Scan for the cell matching the given text and deliver its (X, Y) coordinate at center. 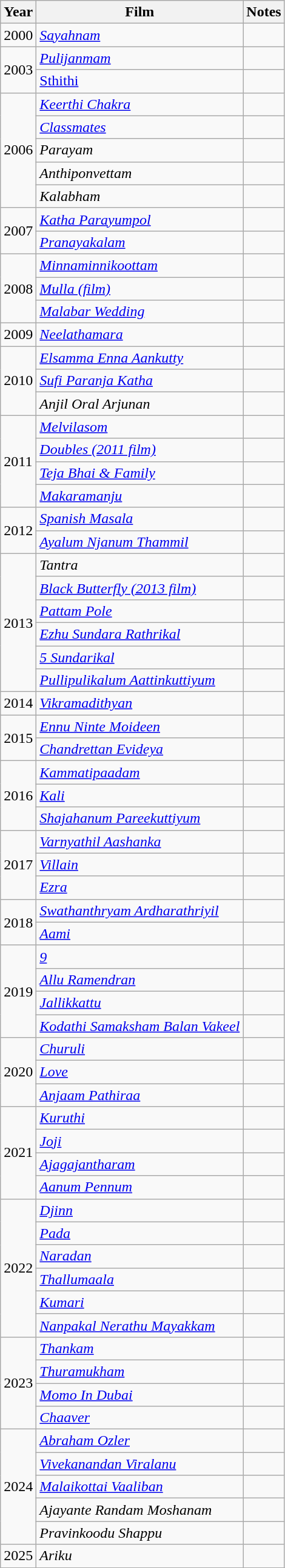
Varnyathil Aashanka (139, 842)
9 (139, 957)
2016 (18, 796)
Film (139, 12)
Abraham Ozler (139, 1441)
Sufi Paranja Katha (139, 381)
Thankam (139, 1348)
2023 (18, 1383)
Kodathi Samaksham Balan Vakeel (139, 1026)
Djinn (139, 1210)
Year (18, 12)
Malaikottai Vaaliban (139, 1487)
Thallumaala (139, 1279)
Joji (139, 1141)
Kalabham (139, 196)
Katha Parayumpol (139, 219)
2020 (18, 1072)
Malabar Wedding (139, 312)
Jallikkattu (139, 1003)
Naradan (139, 1256)
2008 (18, 288)
Vikramadithyan (139, 703)
Pullipulikalum Aattinkuttiyum (139, 680)
Classmates (139, 127)
Chaaver (139, 1418)
Ajayante Randam Moshanam (139, 1510)
Chandrettan Evideya (139, 749)
Doubles (2011 film) (139, 450)
Ezra (139, 888)
Notes (264, 12)
Love (139, 1072)
2024 (18, 1487)
Aami (139, 934)
2003 (18, 70)
Swathanthryam Ardharathriyil (139, 911)
2022 (18, 1268)
Allu Ramendran (139, 980)
Momo In Dubai (139, 1394)
2015 (18, 738)
Thuramukham (139, 1371)
Teja Bhai & Family (139, 473)
Melvilasom (139, 427)
2014 (18, 703)
2006 (18, 150)
Nanpakal Nerathu Mayakkam (139, 1325)
Spanish Masala (139, 519)
2007 (18, 231)
Pulijanmam (139, 58)
2021 (18, 1153)
Keerthi Chakra (139, 104)
Kumari (139, 1302)
2011 (18, 461)
Anjaam Pathiraa (139, 1095)
Makaramanju (139, 496)
Churuli (139, 1049)
2012 (18, 530)
Anjil Oral Arjunan (139, 404)
Aanum Pennum (139, 1187)
Pranayakalam (139, 242)
Ayalum Njanum Thammil (139, 542)
5 Sundarikal (139, 657)
2013 (18, 622)
2025 (18, 1556)
Kuruthi (139, 1118)
Pattam Pole (139, 611)
Ariku (139, 1556)
Parayam (139, 150)
Black Butterfly (2013 film) (139, 588)
2018 (18, 922)
2000 (18, 35)
Mulla (film) (139, 289)
Ennu Ninte Moideen (139, 726)
Tantra (139, 565)
Ajagajantharam (139, 1164)
Kali (139, 796)
Pada (139, 1233)
Vivekanandan Viralanu (139, 1464)
2019 (18, 991)
2017 (18, 865)
Minnaminnikoottam (139, 265)
Anthiponvettam (139, 173)
Ezhu Sundara Rathrikal (139, 634)
Sayahnam (139, 35)
2010 (18, 381)
Shajahanum Pareekuttiyum (139, 819)
Elsamma Enna Aankutty (139, 358)
Pravinkoodu Shappu (139, 1533)
Kammatipaadam (139, 772)
Sthithi (139, 81)
2009 (18, 335)
Villain (139, 865)
Neelathamara (139, 335)
